Provide the (X, Y) coordinate of the cell's center where the given text is located.  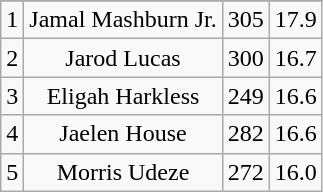
Morris Udeze (123, 172)
1 (12, 20)
305 (246, 20)
Eligah Harkless (123, 96)
282 (246, 134)
4 (12, 134)
16.0 (296, 172)
3 (12, 96)
16.7 (296, 58)
272 (246, 172)
249 (246, 96)
5 (12, 172)
2 (12, 58)
Jamal Mashburn Jr. (123, 20)
Jaelen House (123, 134)
300 (246, 58)
17.9 (296, 20)
Jarod Lucas (123, 58)
